Capture the cell that displays the provided text and extract its (x, y) central coordinate. 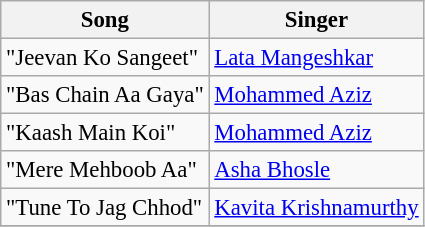
Song (105, 20)
"Jeevan Ko Sangeet" (105, 58)
"Kaash Main Koi" (105, 133)
"Mere Mehboob Aa" (105, 170)
Lata Mangeshkar (316, 58)
Singer (316, 20)
Kavita Krishnamurthy (316, 208)
"Tune To Jag Chhod" (105, 208)
Asha Bhosle (316, 170)
"Bas Chain Aa Gaya" (105, 95)
